Determine the (X, Y) coordinate at the center of the cell enclosing the given text.  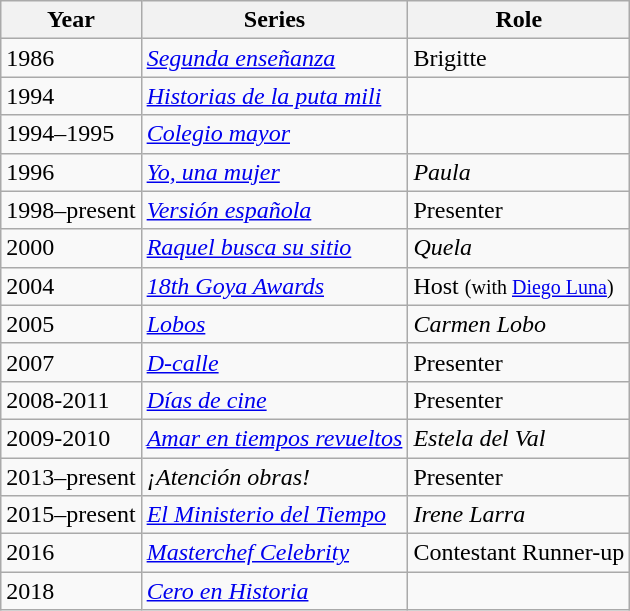
Irene Larra (519, 515)
Segunda enseñanza (274, 58)
Yo, una mujer (274, 172)
El Ministerio del Tiempo (274, 515)
2005 (71, 324)
Versión española (274, 210)
2004 (71, 286)
Historias de la puta mili (274, 96)
2000 (71, 248)
Host (with Diego Luna) (519, 286)
D-calle (274, 362)
Carmen Lobo (519, 324)
1986 (71, 58)
18th Goya Awards (274, 286)
Colegio mayor (274, 134)
Brigitte (519, 58)
Raquel busca su sitio (274, 248)
¡Atención obras! (274, 477)
Contestant Runner-up (519, 553)
2009-2010 (71, 438)
Amar en tiempos revueltos (274, 438)
Masterchef Celebrity (274, 553)
1994 (71, 96)
1994–1995 (71, 134)
Year (71, 20)
Quela (519, 248)
2013–present (71, 477)
1996 (71, 172)
2018 (71, 591)
2015–present (71, 515)
Cero en Historia (274, 591)
Lobos (274, 324)
Paula (519, 172)
1998–present (71, 210)
Estela del Val (519, 438)
2008-2011 (71, 400)
2007 (71, 362)
Role (519, 20)
2016 (71, 553)
Series (274, 20)
Días de cine (274, 400)
